For the text-containing cell, return its midpoint in [x, y] coordinate format. 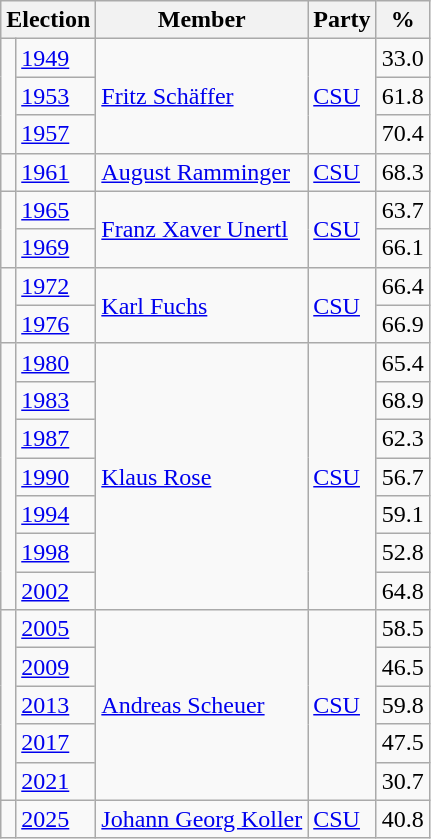
1998 [56, 553]
1969 [56, 248]
1994 [56, 515]
33.0 [402, 58]
1987 [56, 438]
Klaus Rose [202, 476]
2017 [56, 743]
70.4 [402, 134]
59.8 [402, 705]
1983 [56, 400]
46.5 [402, 667]
Andreas Scheuer [202, 705]
63.7 [402, 210]
1965 [56, 210]
52.8 [402, 553]
2009 [56, 667]
Johann Georg Koller [202, 819]
Karl Fuchs [202, 305]
68.9 [402, 400]
Election [48, 20]
58.5 [402, 629]
% [402, 20]
65.4 [402, 362]
2005 [56, 629]
Fritz Schäffer [202, 96]
64.8 [402, 591]
30.7 [402, 781]
1990 [56, 477]
62.3 [402, 438]
56.7 [402, 477]
2002 [56, 591]
1957 [56, 134]
68.3 [402, 172]
66.4 [402, 286]
66.9 [402, 324]
66.1 [402, 248]
Party [342, 20]
59.1 [402, 515]
Franz Xaver Unertl [202, 229]
1961 [56, 172]
1976 [56, 324]
2013 [56, 705]
1953 [56, 96]
1980 [56, 362]
61.8 [402, 96]
August Ramminger [202, 172]
47.5 [402, 743]
Member [202, 20]
2025 [56, 819]
2021 [56, 781]
1949 [56, 58]
40.8 [402, 819]
1972 [56, 286]
